Return [x, y] of the center of cell containing provided text 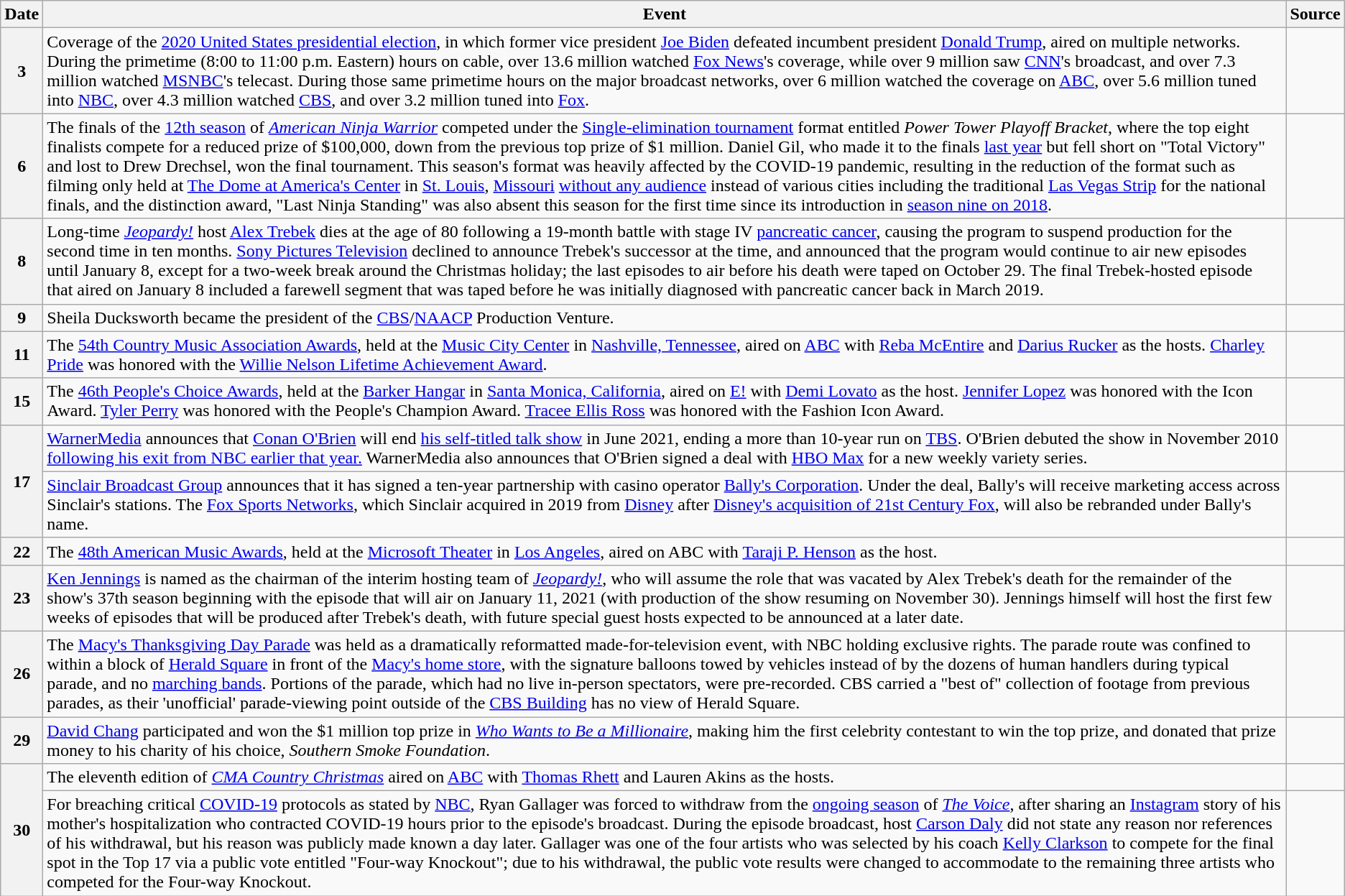
8 [22, 262]
Event [665, 14]
Sheila Ducksworth became the president of the CBS/NAACP Production Venture. [665, 318]
9 [22, 318]
23 [22, 598]
6 [22, 166]
17 [22, 481]
30 [22, 830]
Date [22, 14]
15 [22, 401]
The eleventh edition of CMA Country Christmas aired on ABC with Thomas Rhett and Lauren Akins as the hosts. [665, 777]
22 [22, 551]
3 [22, 70]
The 48th American Music Awards, held at the Microsoft Theater in Los Angeles, aired on ABC with Taraji P. Henson as the host. [665, 551]
29 [22, 740]
11 [22, 355]
26 [22, 674]
Source [1315, 14]
